Return the (X, Y) coordinate for the center point of the cell that contains the specified text.  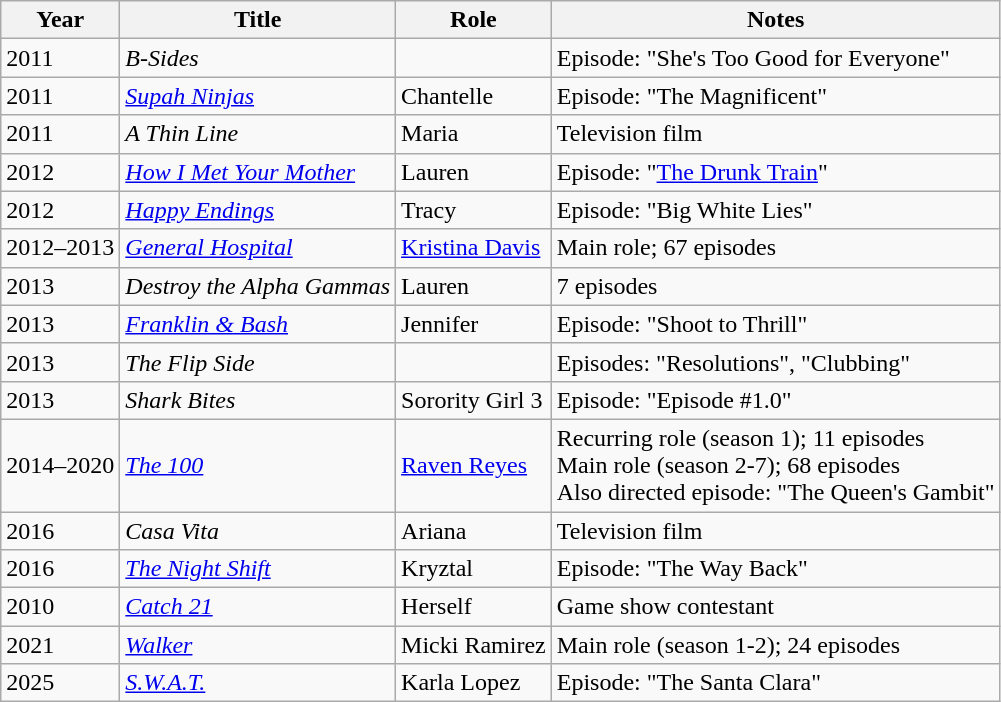
Sorority Girl 3 (474, 400)
Shark Bites (258, 400)
Main role (season 1-2); 24 episodes (776, 645)
Episode: "The Way Back" (776, 569)
Ariana (474, 531)
A Thin Line (258, 134)
S.W.A.T. (258, 683)
2025 (60, 683)
B-Sides (258, 58)
Episode: "She's Too Good for Everyone" (776, 58)
Jennifer (474, 324)
7 episodes (776, 286)
Herself (474, 607)
Tracy (474, 210)
Episode: "Big White Lies" (776, 210)
Supah Ninjas (258, 96)
Walker (258, 645)
Franklin & Bash (258, 324)
Micki Ramirez (474, 645)
The Night Shift (258, 569)
2010 (60, 607)
Main role; 67 episodes (776, 248)
Maria (474, 134)
General Hospital (258, 248)
Kristina Davis (474, 248)
Episode: "Episode #1.0" (776, 400)
Kryztal (474, 569)
Casa Vita (258, 531)
2021 (60, 645)
Episode: "The Drunk Train" (776, 172)
Episodes: "Resolutions", "Clubbing" (776, 362)
Notes (776, 20)
Year (60, 20)
2014–2020 (60, 465)
Destroy the Alpha Gammas (258, 286)
Episode: "Shoot to Thrill" (776, 324)
Happy Endings (258, 210)
Title (258, 20)
Raven Reyes (474, 465)
How I Met Your Mother (258, 172)
Catch 21 (258, 607)
Game show contestant (776, 607)
The 100 (258, 465)
Recurring role (season 1); 11 episodes Main role (season 2-7); 68 episodes Also directed episode: "The Queen's Gambit" (776, 465)
2012–2013 (60, 248)
Chantelle (474, 96)
Role (474, 20)
Episode: "The Magnificent" (776, 96)
The Flip Side (258, 362)
Episode: "The Santa Clara" (776, 683)
Karla Lopez (474, 683)
